From the cell containing the given text, extract its center point as (x, y) coordinate. 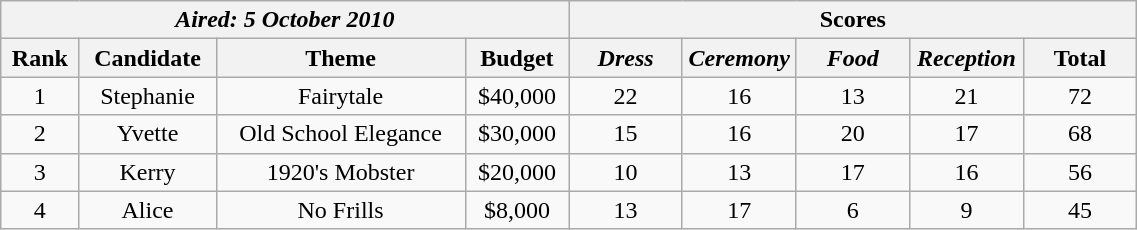
Total (1080, 58)
20 (853, 134)
Stephanie (148, 96)
Ceremony (739, 58)
Alice (148, 210)
Theme (340, 58)
10 (626, 172)
6 (853, 210)
$40,000 (517, 96)
Kerry (148, 172)
9 (967, 210)
Food (853, 58)
56 (1080, 172)
3 (40, 172)
72 (1080, 96)
Fairytale (340, 96)
Reception (967, 58)
15 (626, 134)
68 (1080, 134)
Candidate (148, 58)
1 (40, 96)
1920's Mobster (340, 172)
$20,000 (517, 172)
Dress (626, 58)
Aired: 5 October 2010 (285, 20)
Scores (853, 20)
2 (40, 134)
$8,000 (517, 210)
Yvette (148, 134)
21 (967, 96)
45 (1080, 210)
$30,000 (517, 134)
Rank (40, 58)
No Frills (340, 210)
22 (626, 96)
Budget (517, 58)
Old School Elegance (340, 134)
4 (40, 210)
